Provide the [X, Y] coordinate of the cell's center where the given text is located.  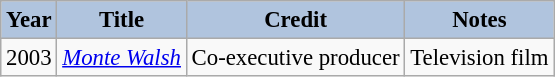
Monte Walsh [122, 58]
Notes [480, 20]
2003 [29, 58]
Credit [296, 20]
Television film [480, 58]
Co-executive producer [296, 58]
Year [29, 20]
Title [122, 20]
